Identify which cell holds the provided text, then report its [x, y] central coordinate. 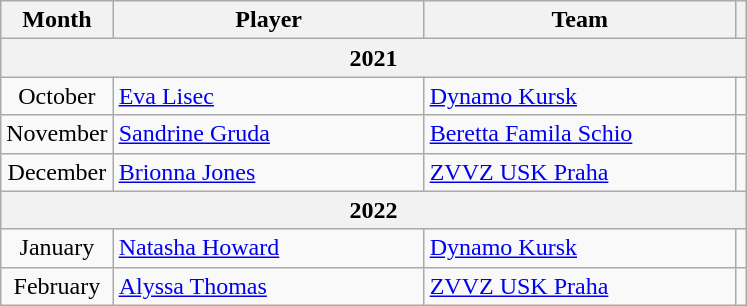
December [57, 172]
2021 [374, 58]
February [57, 286]
Month [57, 20]
January [57, 248]
2022 [374, 210]
Alyssa Thomas [268, 286]
Eva Lisec [268, 96]
Team [580, 20]
Beretta Famila Schio [580, 134]
Natasha Howard [268, 248]
November [57, 134]
Player [268, 20]
Brionna Jones [268, 172]
Sandrine Gruda [268, 134]
October [57, 96]
